Detect which cell encompasses the target text, then output its [x, y] center coordinate. 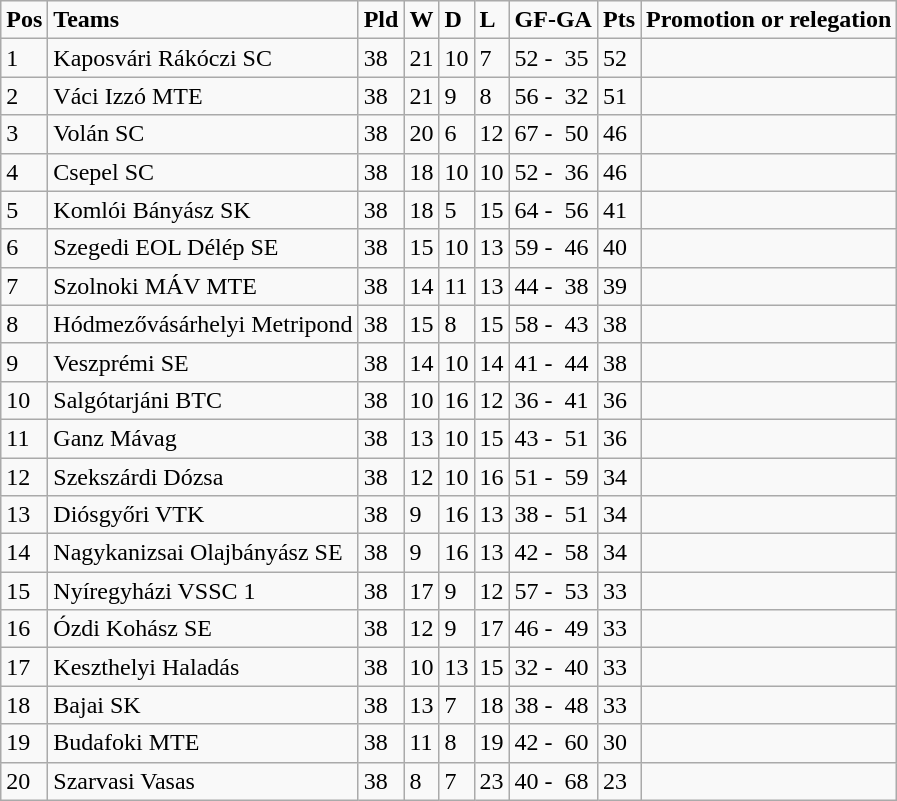
52 - 35 [553, 58]
36 - 41 [553, 400]
D [456, 20]
52 - 36 [553, 172]
W [422, 20]
67 - 50 [553, 134]
Kaposvári Rákóczi SC [203, 58]
Promotion or relegation [768, 20]
Pts [618, 20]
43 - 51 [553, 438]
Nagykanizsai Olajbányász SE [203, 553]
44 - 38 [553, 286]
57 - 53 [553, 591]
2 [24, 96]
1 [24, 58]
39 [618, 286]
30 [618, 743]
59 - 46 [553, 248]
Szarvasi Vasas [203, 781]
42 - 60 [553, 743]
L [492, 20]
Szegedi EOL Délép SE [203, 248]
32 - 40 [553, 667]
Csepel SC [203, 172]
Keszthelyi Haladás [203, 667]
Veszprémi SE [203, 362]
Ózdi Kohász SE [203, 629]
64 - 56 [553, 210]
Bajai SK [203, 705]
42 - 58 [553, 553]
46 - 49 [553, 629]
GF-GA [553, 20]
3 [24, 134]
51 - 59 [553, 477]
Budafoki MTE [203, 743]
Diósgyőri VTK [203, 515]
51 [618, 96]
Szolnoki MÁV MTE [203, 286]
Komlói Bányász SK [203, 210]
38 - 48 [553, 705]
52 [618, 58]
4 [24, 172]
Teams [203, 20]
40 - 68 [553, 781]
Salgótarjáni BTC [203, 400]
38 - 51 [553, 515]
56 - 32 [553, 96]
Szekszárdi Dózsa [203, 477]
Pos [24, 20]
Nyíregyházi VSSC 1 [203, 591]
Hódmezővásárhelyi Metripond [203, 324]
Ganz Mávag [203, 438]
Volán SC [203, 134]
41 - 44 [553, 362]
58 - 43 [553, 324]
40 [618, 248]
41 [618, 210]
Pld [381, 20]
Váci Izzó MTE [203, 96]
